Identify which cell holds the provided text, then report its [X, Y] central coordinate. 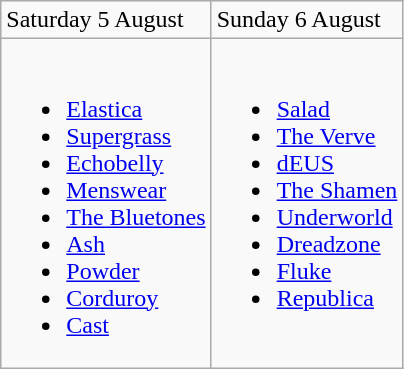
ElasticaSupergrassEchobellyMenswearThe BluetonesAshPowderCorduroyCast [106, 204]
SaladThe VervedEUSThe ShamenUnderworldDreadzoneFlukeRepublica [307, 204]
Saturday 5 August [106, 20]
Sunday 6 August [307, 20]
